For the text-containing cell, return its midpoint in [X, Y] coordinate format. 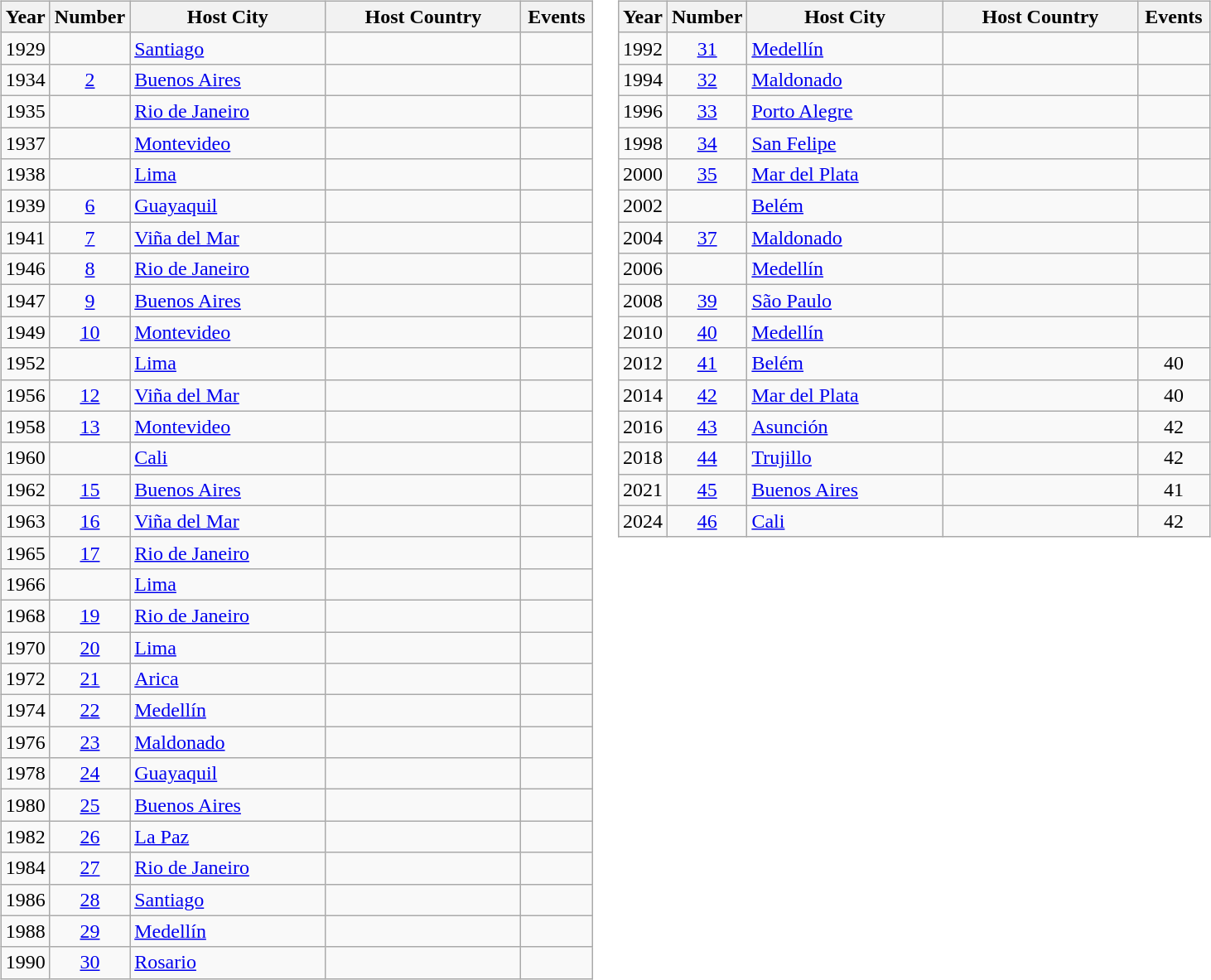
31 [707, 48]
21 [89, 679]
1929 [25, 48]
2014 [643, 395]
1978 [25, 774]
25 [89, 805]
37 [707, 238]
2002 [643, 206]
2010 [643, 332]
26 [89, 837]
24 [89, 774]
2006 [643, 269]
22 [89, 711]
1952 [25, 364]
2012 [643, 364]
1970 [25, 647]
Porto Alegre [845, 111]
45 [707, 490]
1939 [25, 206]
Trujillo [845, 458]
23 [89, 742]
27 [89, 868]
1960 [25, 458]
Arica [228, 679]
Asunción [845, 427]
1980 [25, 805]
1972 [25, 679]
1966 [25, 584]
São Paulo [845, 301]
1996 [643, 111]
46 [707, 521]
12 [89, 395]
2008 [643, 301]
2018 [643, 458]
1974 [25, 711]
1963 [25, 521]
1935 [25, 111]
1990 [25, 963]
33 [707, 111]
9 [89, 301]
13 [89, 427]
28 [89, 900]
2004 [643, 238]
La Paz [228, 837]
1968 [25, 616]
1994 [643, 80]
2 [89, 80]
1949 [25, 332]
1984 [25, 868]
1947 [25, 301]
19 [89, 616]
44 [707, 458]
1938 [25, 175]
1937 [25, 143]
2016 [643, 427]
Rosario [228, 963]
1958 [25, 427]
17 [89, 553]
2000 [643, 175]
1992 [643, 48]
2024 [643, 521]
10 [89, 332]
35 [707, 175]
2021 [643, 490]
1976 [25, 742]
1934 [25, 80]
16 [89, 521]
San Felipe [845, 143]
6 [89, 206]
1988 [25, 931]
20 [89, 647]
39 [707, 301]
32 [707, 80]
8 [89, 269]
1986 [25, 900]
29 [89, 931]
1941 [25, 238]
1965 [25, 553]
1998 [643, 143]
7 [89, 238]
34 [707, 143]
1946 [25, 269]
43 [707, 427]
30 [89, 963]
15 [89, 490]
1956 [25, 395]
1962 [25, 490]
1982 [25, 837]
